Extract the (X, Y) coordinate from the center of the cell holding the provided text.  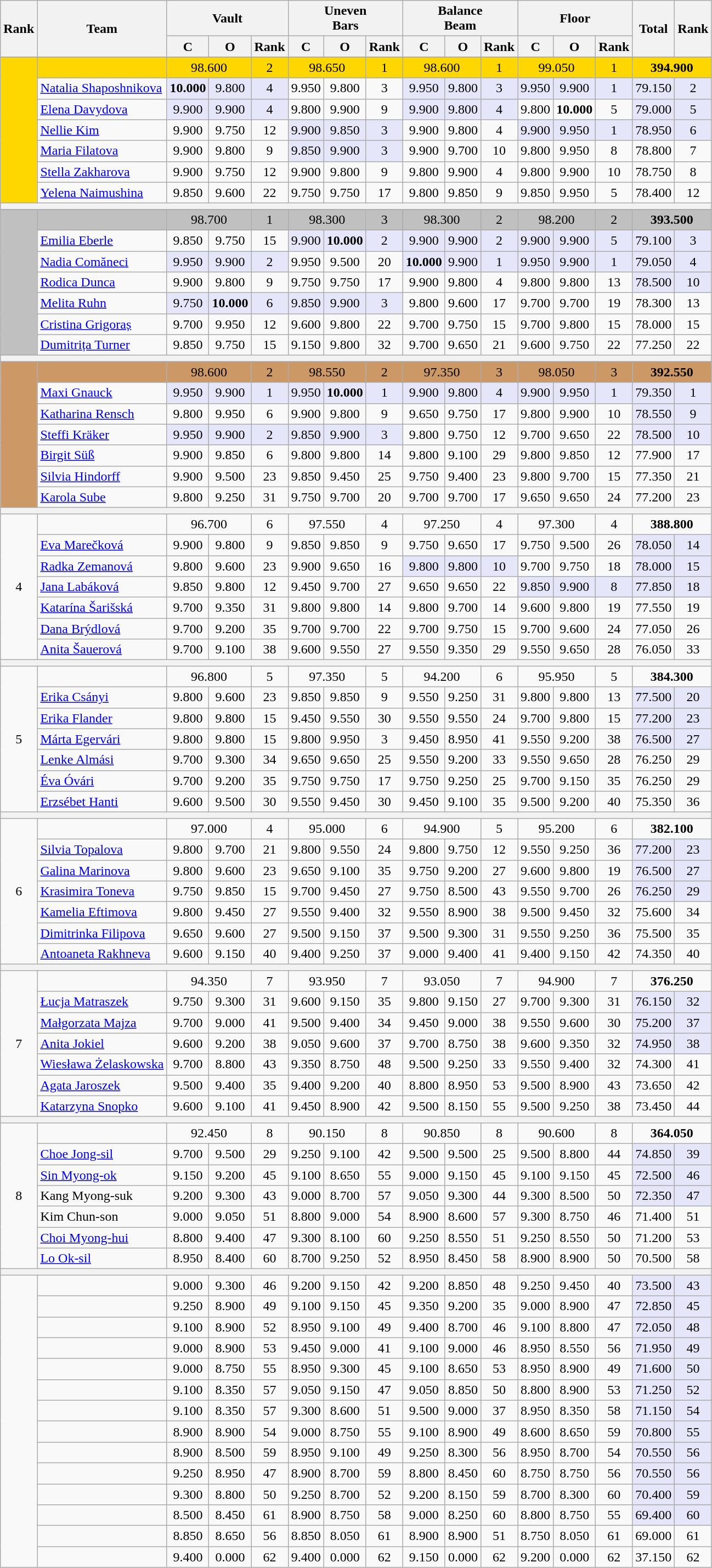
90.150 (327, 1133)
8.400 (230, 1259)
75.350 (654, 802)
78.400 (654, 193)
39 (693, 1154)
Karola Sube (102, 497)
Lenke Almási (102, 760)
Jana Labáková (102, 587)
92.450 (209, 1133)
76.150 (654, 1002)
Sin Myong-ok (102, 1175)
Floor (575, 19)
98.700 (209, 219)
Cristina Grigoraș (102, 324)
74.850 (654, 1154)
37.150 (654, 1557)
71.950 (654, 1348)
71.400 (654, 1217)
77.500 (654, 697)
BalanceBeam (460, 19)
Steffi Kräker (102, 435)
79.100 (654, 240)
95.950 (557, 676)
Silvia Topalova (102, 849)
Katharina Rensch (102, 414)
76.050 (654, 650)
Katarzyna Snopko (102, 1106)
72.500 (654, 1175)
Maria Filatova (102, 151)
Erika Csányi (102, 697)
Total (654, 29)
Erika Flander (102, 718)
79.050 (654, 262)
71.150 (654, 1411)
Elena Davydova (102, 109)
UnevenBars (346, 19)
Krasimira Toneva (102, 892)
Choi Myong-hui (102, 1238)
77.850 (654, 587)
79.150 (654, 88)
98.650 (327, 67)
Team (102, 29)
70.800 (654, 1431)
96.700 (209, 524)
95.000 (327, 828)
72.350 (654, 1196)
394.900 (672, 67)
94.200 (442, 676)
99.050 (557, 67)
77.550 (654, 608)
78.050 (654, 545)
77.050 (654, 629)
Dimitrinka Filipova (102, 933)
Silvia Hindorff (102, 476)
Natalia Shaposhnikova (102, 88)
72.050 (654, 1327)
90.600 (557, 1133)
75.600 (654, 912)
Radka Zemanová (102, 566)
Anita Jokiel (102, 1044)
Agata Jaroszek (102, 1085)
97.000 (209, 828)
74.300 (654, 1064)
73.450 (654, 1106)
73.650 (654, 1085)
74.950 (654, 1044)
70.500 (654, 1259)
Erzsébet Hanti (102, 802)
90.850 (442, 1133)
Stella Zakharova (102, 172)
97.300 (557, 524)
8.250 (463, 1515)
Nadia Comăneci (102, 262)
Dumitrița Turner (102, 345)
16 (384, 566)
Kim Chun-son (102, 1217)
71.250 (654, 1390)
Katarína Šarišská (102, 608)
93.050 (442, 981)
Kang Myong-suk (102, 1196)
69.000 (654, 1536)
78.950 (654, 130)
93.950 (327, 981)
98.200 (557, 219)
78.750 (654, 172)
Maxi Gnauck (102, 393)
392.550 (672, 372)
Birgit Süß (102, 455)
Márta Egervári (102, 739)
8.100 (344, 1238)
77.900 (654, 455)
79.350 (654, 393)
94.350 (209, 981)
Yelena Naimushina (102, 193)
77.250 (654, 345)
71.600 (654, 1369)
364.050 (672, 1133)
74.350 (654, 954)
382.100 (672, 828)
69.400 (654, 1515)
71.200 (654, 1238)
79.000 (654, 109)
Dana Brýdlová (102, 629)
388.800 (672, 524)
98.550 (327, 372)
Emilia Eberle (102, 240)
Éva Óvári (102, 781)
77.350 (654, 476)
Lo Ok-sil (102, 1259)
393.500 (672, 219)
Małgorzata Majza (102, 1023)
78.800 (654, 151)
70.400 (654, 1494)
97.550 (327, 524)
Nellie Kim (102, 130)
Łucja Matraszek (102, 1002)
Galina Marinova (102, 871)
Rodica Dunca (102, 283)
Wiesława Żelaskowska (102, 1064)
Anita Šauerová (102, 650)
376.250 (672, 981)
72.850 (654, 1306)
75.200 (654, 1023)
Melita Ruhn (102, 303)
97.250 (442, 524)
78.300 (654, 303)
78.550 (654, 414)
Kamelia Eftimova (102, 912)
384.300 (672, 676)
Antoaneta Rakhneva (102, 954)
73.500 (654, 1285)
98.050 (557, 372)
96.800 (209, 676)
Vault (227, 19)
Choe Jong-sil (102, 1154)
Eva Marečková (102, 545)
95.200 (557, 828)
75.500 (654, 933)
